Capture the cell that displays the provided text and extract its [X, Y] central coordinate. 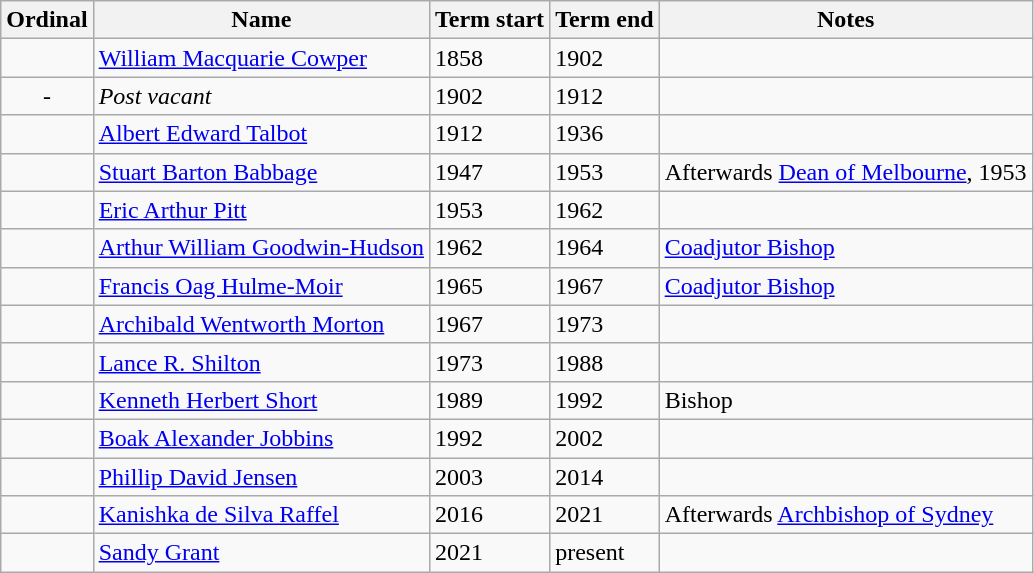
1858 [489, 58]
Kanishka de Silva Raffel [261, 515]
Lance R. Shilton [261, 362]
William Macquarie Cowper [261, 58]
1964 [605, 248]
Term start [489, 20]
2002 [605, 438]
1988 [605, 362]
- [47, 96]
Phillip David Jensen [261, 477]
Name [261, 20]
2016 [489, 515]
2003 [489, 477]
Eric Arthur Pitt [261, 210]
Francis Oag Hulme-Moir [261, 286]
Post vacant [261, 96]
Archibald Wentworth Morton [261, 324]
1965 [489, 286]
Boak Alexander Jobbins [261, 438]
Albert Edward Talbot [261, 134]
Arthur William Goodwin-Hudson [261, 248]
1947 [489, 172]
Afterwards Dean of Melbourne, 1953 [846, 172]
1936 [605, 134]
Stuart Barton Babbage [261, 172]
1989 [489, 400]
Sandy Grant [261, 553]
Kenneth Herbert Short [261, 400]
Ordinal [47, 20]
2014 [605, 477]
present [605, 553]
Term end [605, 20]
Bishop [846, 400]
Notes [846, 20]
Afterwards Archbishop of Sydney [846, 515]
